Search for the cell housing the specified text and yield its (X, Y) center coordinate. 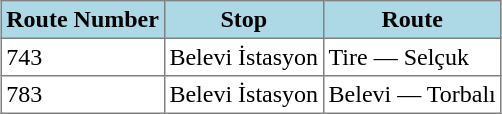
Stop (244, 20)
743 (82, 57)
Tire — Selçuk (412, 57)
Route Number (82, 20)
783 (82, 95)
Belevi — Torbalı (412, 95)
Route (412, 20)
